Return (x, y) of the center of cell containing provided text 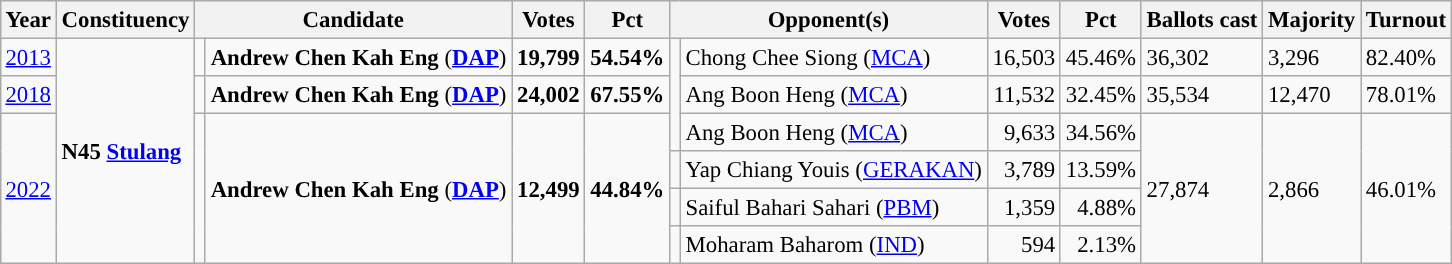
54.54% (628, 57)
Ballots cast (1202, 20)
Saiful Bahari Sahari (PBM) (834, 208)
67.55% (628, 95)
Opponent(s) (829, 20)
32.45% (1100, 95)
Turnout (1406, 20)
9,633 (1024, 133)
Chong Chee Siong (MCA) (834, 57)
2018 (28, 95)
2,866 (1312, 189)
3,789 (1024, 170)
Constituency (125, 20)
12,470 (1312, 95)
1,359 (1024, 208)
Yap Chiang Youis (GERAKAN) (834, 170)
27,874 (1202, 189)
78.01% (1406, 95)
13.59% (1100, 170)
2013 (28, 57)
36,302 (1202, 57)
35,534 (1202, 95)
Majority (1312, 20)
3,296 (1312, 57)
Candidate (354, 20)
46.01% (1406, 189)
34.56% (1100, 133)
Year (28, 20)
82.40% (1406, 57)
19,799 (548, 57)
2022 (28, 189)
2.13% (1100, 245)
594 (1024, 245)
44.84% (628, 189)
16,503 (1024, 57)
11,532 (1024, 95)
24,002 (548, 95)
Moharam Baharom (IND) (834, 245)
4.88% (1100, 208)
45.46% (1100, 57)
N45 Stulang (125, 151)
12,499 (548, 189)
